Scan for the cell matching the given text and deliver its [x, y] coordinate at center. 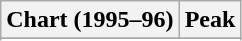
Peak [210, 20]
Chart (1995–96) [90, 20]
